Search for the cell housing the specified text and yield its [X, Y] center coordinate. 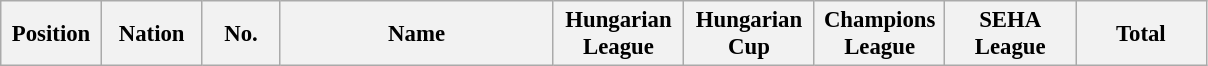
Position [52, 34]
Hungarian Cup [750, 34]
SEHA League [1010, 34]
Hungarian League [618, 34]
Nation [152, 34]
Champions League [880, 34]
Total [1142, 34]
Name [416, 34]
No. [241, 34]
